Provide the (X, Y) coordinate of the cell's center where the given text is located.  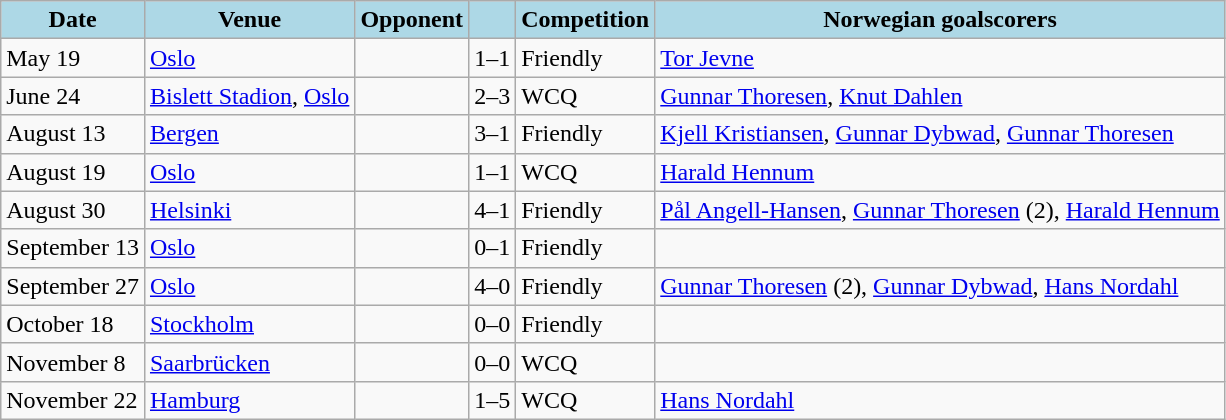
Saarbrücken (249, 362)
Tor Jevne (940, 58)
4–1 (492, 210)
Helsinki (249, 210)
June 24 (73, 96)
September 13 (73, 248)
Hamburg (249, 400)
Kjell Kristiansen, Gunnar Dybwad, Gunnar Thoresen (940, 134)
Harald Hennum (940, 172)
May 19 (73, 58)
0–1 (492, 248)
Venue (249, 20)
Pål Angell-Hansen, Gunnar Thoresen (2), Harald Hennum (940, 210)
August 13 (73, 134)
Gunnar Thoresen, Knut Dahlen (940, 96)
November 8 (73, 362)
4–0 (492, 286)
Hans Nordahl (940, 400)
September 27 (73, 286)
1–5 (492, 400)
November 22 (73, 400)
Competition (586, 20)
Date (73, 20)
Opponent (412, 20)
Norwegian goalscorers (940, 20)
August 19 (73, 172)
Stockholm (249, 324)
August 30 (73, 210)
3–1 (492, 134)
2–3 (492, 96)
Gunnar Thoresen (2), Gunnar Dybwad, Hans Nordahl (940, 286)
Bergen (249, 134)
Bislett Stadion, Oslo (249, 96)
October 18 (73, 324)
